Search for the cell housing the specified text and yield its [x, y] center coordinate. 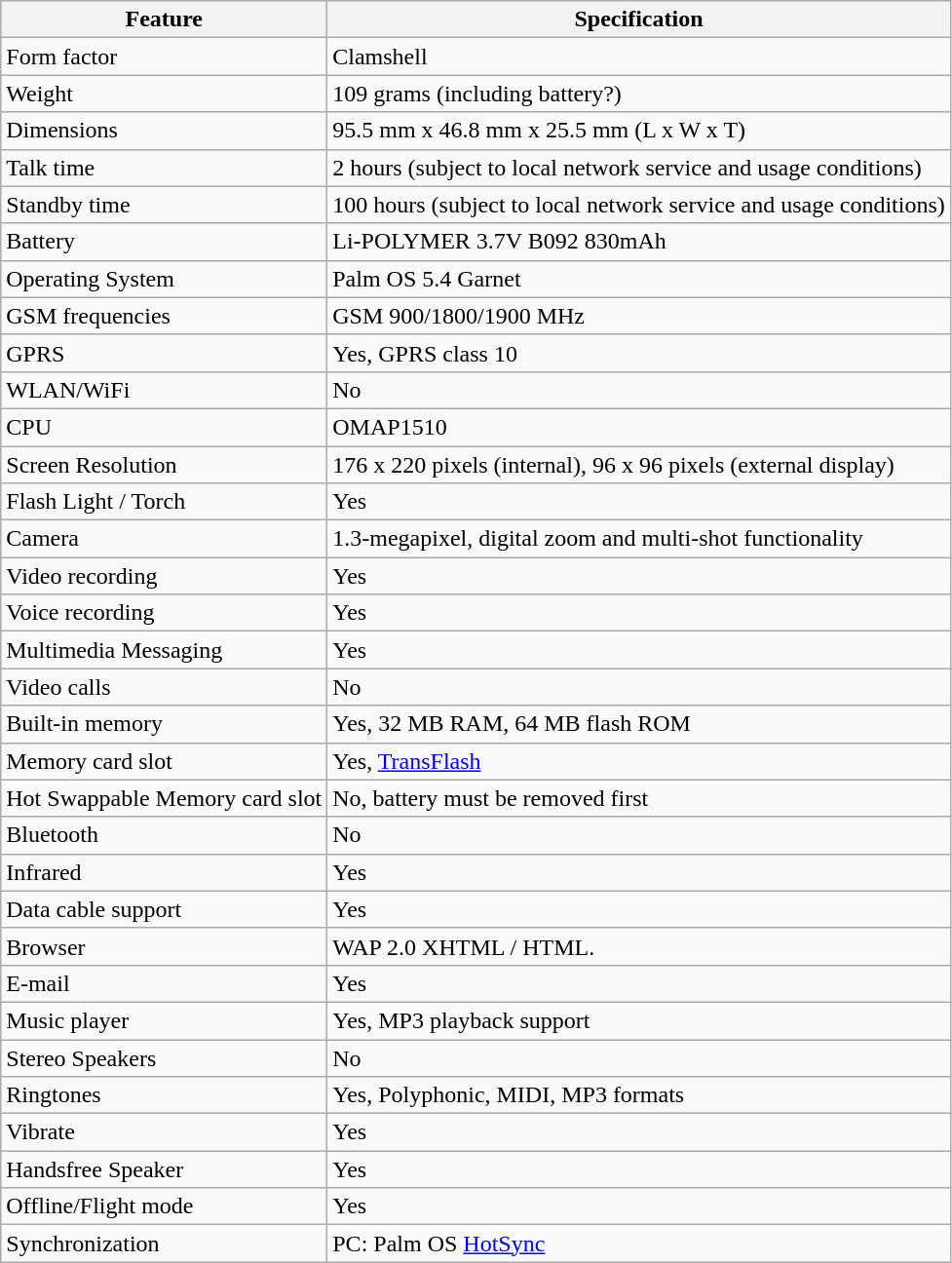
Palm OS 5.4 Garnet [639, 279]
Hot Swappable Memory card slot [164, 798]
Multimedia Messaging [164, 650]
Feature [164, 19]
Offline/Flight mode [164, 1206]
Music player [164, 1020]
Yes, GPRS class 10 [639, 353]
Vibrate [164, 1132]
Voice recording [164, 613]
Battery [164, 242]
176 x 220 pixels (internal), 96 x 96 pixels (external display) [639, 465]
Operating System [164, 279]
Form factor [164, 57]
Clamshell [639, 57]
Video calls [164, 687]
Li-POLYMER 3.7V B092 830mAh [639, 242]
95.5 mm x 46.8 mm x 25.5 mm (L x W x T) [639, 131]
CPU [164, 427]
Handsfree Speaker [164, 1169]
Talk time [164, 168]
Browser [164, 946]
Weight [164, 94]
Stereo Speakers [164, 1057]
Specification [639, 19]
Standby time [164, 205]
Dimensions [164, 131]
No, battery must be removed first [639, 798]
Yes, Polyphonic, MIDI, MP3 formats [639, 1095]
WLAN/WiFi [164, 390]
Camera [164, 539]
GSM 900/1800/1900 MHz [639, 316]
Bluetooth [164, 835]
109 grams (including battery?) [639, 94]
Memory card slot [164, 761]
PC: Palm OS HotSync [639, 1244]
Video recording [164, 576]
GSM frequencies [164, 316]
GPRS [164, 353]
Flash Light / Torch [164, 502]
Screen Resolution [164, 465]
2 hours (subject to local network service and usage conditions) [639, 168]
Infrared [164, 872]
Built-in memory [164, 724]
1.3-megapixel, digital zoom and multi-shot functionality [639, 539]
Yes, MP3 playback support [639, 1020]
OMAP1510 [639, 427]
E-mail [164, 983]
Yes, TransFlash [639, 761]
100 hours (subject to local network service and usage conditions) [639, 205]
Data cable support [164, 909]
Ringtones [164, 1095]
Synchronization [164, 1244]
Yes, 32 MB RAM, 64 MB flash ROM [639, 724]
WAP 2.0 XHTML / HTML. [639, 946]
